Output the [X, Y] coordinate of the center of the cell containing the given text.  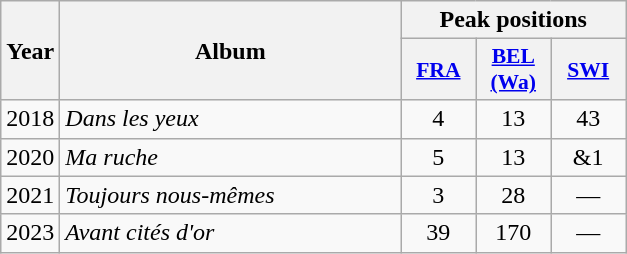
Peak positions [514, 20]
Year [30, 50]
39 [438, 233]
Avant cités d'or [230, 233]
Ma ruche [230, 157]
BEL(Wa) [514, 70]
Dans les yeux [230, 119]
2021 [30, 195]
2023 [30, 233]
5 [438, 157]
FRA [438, 70]
3 [438, 195]
4 [438, 119]
SWI [588, 70]
2018 [30, 119]
Toujours nous-mêmes [230, 195]
170 [514, 233]
43 [588, 119]
28 [514, 195]
2020 [30, 157]
&1 [588, 157]
Album [230, 50]
